From the cell containing the given text, extract its center point as (x, y) coordinate. 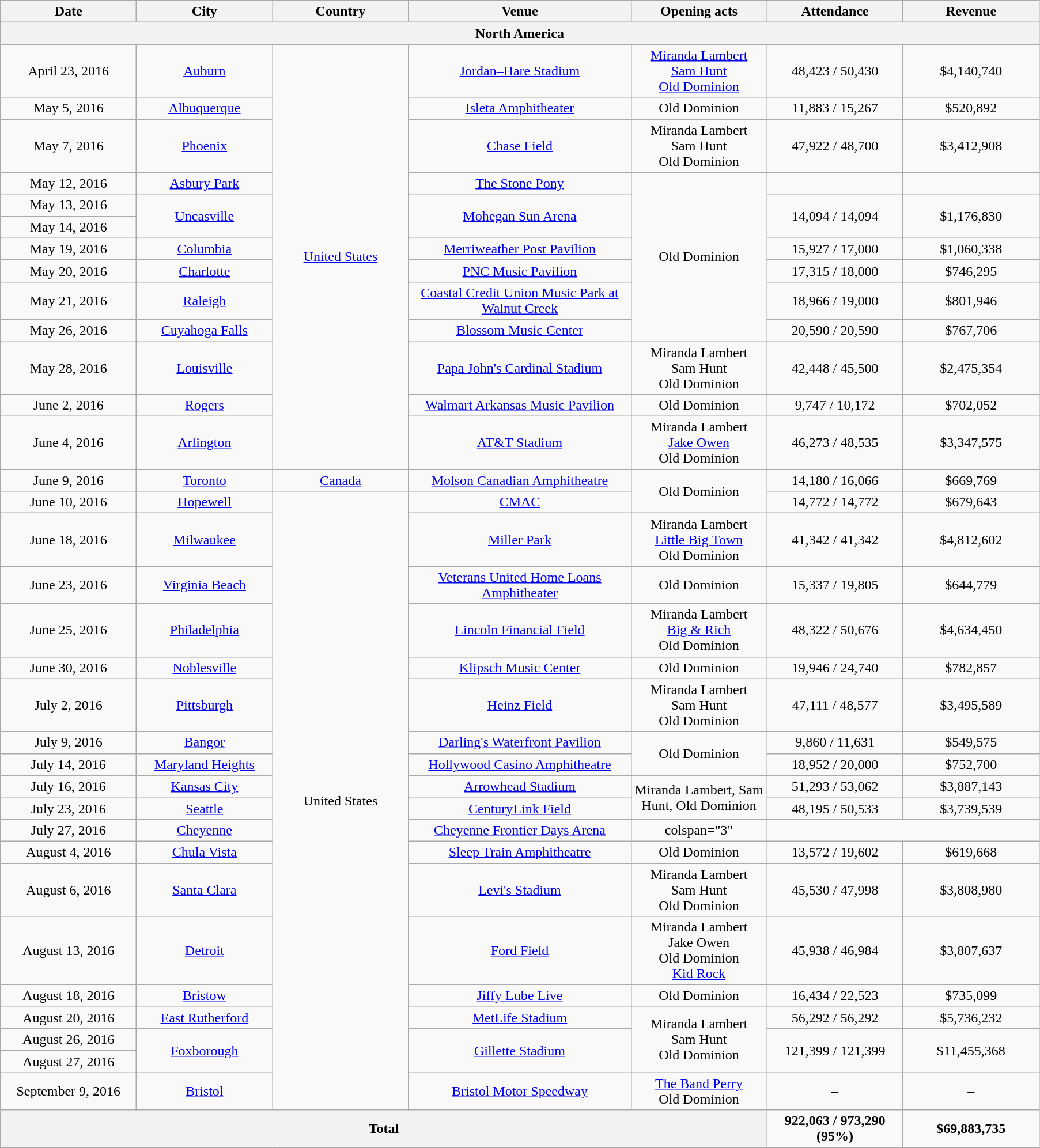
June 4, 2016 (69, 443)
August 27, 2016 (69, 1062)
42,448 / 45,500 (835, 367)
August 18, 2016 (69, 996)
June 10, 2016 (69, 502)
Hollywood Casino Amphitheatre (520, 764)
Santa Clara (205, 889)
$2,475,354 (971, 367)
June 25, 2016 (69, 630)
Louisville (205, 367)
9,747 / 10,172 (835, 406)
Chase Field (520, 146)
September 9, 2016 (69, 1091)
Bangor (205, 742)
May 26, 2016 (69, 330)
Veterans United Home Loans Amphitheater (520, 585)
$679,643 (971, 502)
Cheyenne (205, 830)
Seattle (205, 808)
May 7, 2016 (69, 146)
Philadelphia (205, 630)
47,111 / 48,577 (835, 705)
47,922 / 48,700 (835, 146)
Albuquerque (205, 108)
18,952 / 20,000 (835, 764)
Opening acts (699, 12)
$520,892 (971, 108)
MetLife Stadium (520, 1018)
June 23, 2016 (69, 585)
$767,706 (971, 330)
June 18, 2016 (69, 540)
Chula Vista (205, 852)
North America (520, 33)
CenturyLink Field (520, 808)
Bristol Motor Speedway (520, 1091)
Rogers (205, 406)
Asbury Park (205, 183)
$746,295 (971, 271)
Miranda LambertJake OwenOld Dominion (699, 443)
June 30, 2016 (69, 668)
Mohegan Sun Arena (520, 216)
AT&T Stadium (520, 443)
Ford Field (520, 950)
Bristow (205, 996)
April 23, 2016 (69, 71)
May 12, 2016 (69, 183)
$619,668 (971, 852)
May 5, 2016 (69, 108)
$1,176,830 (971, 216)
$4,140,740 (971, 71)
$3,347,575 (971, 443)
Kansas City (205, 786)
Uncasville (205, 216)
48,322 / 50,676 (835, 630)
August 26, 2016 (69, 1040)
Cuyahoga Falls (205, 330)
$801,946 (971, 301)
July 14, 2016 (69, 764)
PNC Music Pavilion (520, 271)
Gillette Stadium (520, 1051)
Darling's Waterfront Pavilion (520, 742)
May 14, 2016 (69, 227)
Arrowhead Stadium (520, 786)
Walmart Arkansas Music Pavilion (520, 406)
$3,739,539 (971, 808)
Pittsburgh (205, 705)
Miranda LambertLittle Big TownOld Dominion (699, 540)
Auburn (205, 71)
Coastal Credit Union Music Park at Walnut Creek (520, 301)
Columbia (205, 249)
Arlington (205, 443)
Miranda LambertBig & RichOld Dominion (699, 630)
$702,052 (971, 406)
May 20, 2016 (69, 271)
Maryland Heights (205, 764)
Papa John's Cardinal Stadium (520, 367)
$3,807,637 (971, 950)
15,927 / 17,000 (835, 249)
June 2, 2016 (69, 406)
17,315 / 18,000 (835, 271)
$735,099 (971, 996)
Levi's Stadium (520, 889)
Total (384, 1129)
May 28, 2016 (69, 367)
41,342 / 41,342 (835, 540)
Attendance (835, 12)
Venue (520, 12)
July 16, 2016 (69, 786)
Raleigh (205, 301)
15,337 / 19,805 (835, 585)
$3,412,908 (971, 146)
August 20, 2016 (69, 1018)
$669,769 (971, 480)
Foxborough (205, 1051)
May 13, 2016 (69, 205)
$782,857 (971, 668)
July 9, 2016 (69, 742)
9,860 / 11,631 (835, 742)
July 2, 2016 (69, 705)
Klipsch Music Center (520, 668)
Country (341, 12)
The Band PerryOld Dominion (699, 1091)
16,434 / 22,523 (835, 996)
56,292 / 56,292 (835, 1018)
Merriweather Post Pavilion (520, 249)
20,590 / 20,590 (835, 330)
Isleta Amphitheater (520, 108)
July 27, 2016 (69, 830)
51,293 / 53,062 (835, 786)
$3,808,980 (971, 889)
Lincoln Financial Field (520, 630)
Jiffy Lube Live (520, 996)
922,063 / 973,290 (95%) (835, 1129)
Charlotte (205, 271)
$752,700 (971, 764)
May 19, 2016 (69, 249)
11,883 / 15,267 (835, 108)
46,273 / 48,535 (835, 443)
$3,887,143 (971, 786)
CMAC (520, 502)
45,530 / 47,998 (835, 889)
Phoenix (205, 146)
The Stone Pony (520, 183)
Milwaukee (205, 540)
19,946 / 24,740 (835, 668)
Date (69, 12)
14,772 / 14,772 (835, 502)
$69,883,735 (971, 1129)
Jordan–Hare Stadium (520, 71)
August 4, 2016 (69, 852)
Detroit (205, 950)
August 6, 2016 (69, 889)
$1,060,338 (971, 249)
$5,736,232 (971, 1018)
$11,455,368 (971, 1051)
$4,812,602 (971, 540)
July 23, 2016 (69, 808)
$4,634,450 (971, 630)
$549,575 (971, 742)
$3,495,589 (971, 705)
Canada (341, 480)
colspan="3" (699, 830)
14,180 / 16,066 (835, 480)
Virginia Beach (205, 585)
June 9, 2016 (69, 480)
Hopewell (205, 502)
Toronto (205, 480)
$644,779 (971, 585)
August 13, 2016 (69, 950)
Noblesville (205, 668)
Molson Canadian Amphitheatre (520, 480)
May 21, 2016 (69, 301)
45,938 / 46,984 (835, 950)
City (205, 12)
Miranda Lambert, Sam Hunt, Old Dominion (699, 797)
48,423 / 50,430 (835, 71)
Heinz Field (520, 705)
Bristol (205, 1091)
121,399 / 121,399 (835, 1051)
Miller Park (520, 540)
Cheyenne Frontier Days Arena (520, 830)
Revenue (971, 12)
Blossom Music Center (520, 330)
13,572 / 19,602 (835, 852)
Sleep Train Amphitheatre (520, 852)
East Rutherford (205, 1018)
18,966 / 19,000 (835, 301)
Miranda LambertJake OwenOld DominionKid Rock (699, 950)
14,094 / 14,094 (835, 216)
48,195 / 50,533 (835, 808)
